Pinpoint the cell where the given text exists, returning its [x, y] midpoint coordinate. 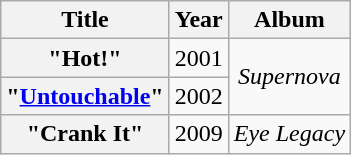
Eye Legacy [289, 134]
2002 [198, 96]
2001 [198, 58]
2009 [198, 134]
"Crank It" [85, 134]
"Untouchable" [85, 96]
Album [289, 20]
Title [85, 20]
Supernova [289, 77]
Year [198, 20]
"Hot!" [85, 58]
